Scan for the cell matching the given text and deliver its (X, Y) coordinate at center. 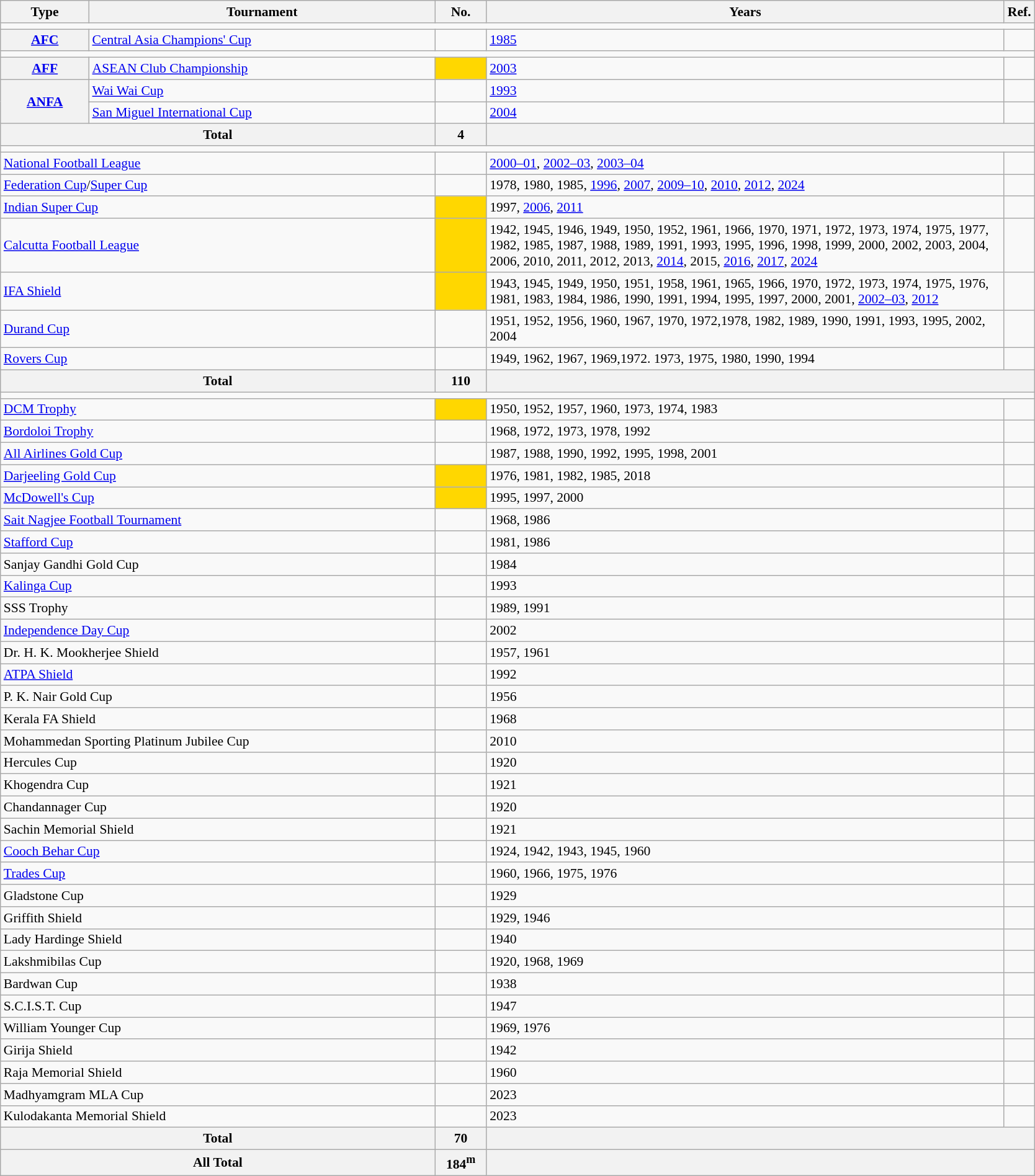
1947 (745, 1006)
Gladstone Cup (218, 896)
William Younger Cup (218, 1028)
DCM Trophy (218, 409)
1981, 1986 (745, 542)
1997, 2006, 2011 (745, 208)
1929 (745, 896)
1942 (745, 1051)
Central Asia Champions' Cup (262, 40)
Sanjay Gandhi Gold Cup (218, 564)
ANFA (45, 102)
1929, 1946 (745, 918)
Khogendra Cup (218, 785)
Dr. H. K. Mookherjee Shield (218, 653)
Chandannager Cup (218, 808)
AFC (45, 40)
Ref. (1019, 12)
1956 (745, 697)
Bardwan Cup (218, 984)
Stafford Cup (218, 542)
1968, 1986 (745, 520)
1976, 1981, 1982, 1985, 2018 (745, 476)
Sachin Memorial Shield (218, 829)
2010 (745, 741)
1938 (745, 984)
Bordoloi Trophy (218, 432)
S.C.I.S.T. Cup (218, 1006)
All Airlines Gold Cup (218, 454)
San Miguel International Cup (262, 113)
Girija Shield (218, 1051)
1951, 1952, 1956, 1960, 1967, 1970, 1972,1978, 1982, 1989, 1990, 1991, 1993, 1995, 2002, 2004 (745, 329)
McDowell's Cup (218, 498)
2000–01, 2002–03, 2003–04 (745, 163)
Hercules Cup (218, 763)
Kulodakanta Memorial Shield (218, 1116)
1985 (745, 40)
Federation Cup/Super Cup (218, 185)
4 (460, 135)
Lakshmibilas Cup (218, 962)
1969, 1976 (745, 1028)
Calcutta Football League (218, 246)
Tournament (262, 12)
2003 (745, 69)
2002 (745, 631)
1968, 1972, 1973, 1978, 1992 (745, 432)
Sait Nagjee Football Tournament (218, 520)
1989, 1991 (745, 608)
National Football League (218, 163)
1949, 1962, 1967, 1969,1972. 1973, 1975, 1980, 1990, 1994 (745, 359)
Griffith Shield (218, 918)
Years (745, 12)
Kerala FA Shield (218, 719)
184m (460, 1162)
No. (460, 12)
1995, 1997, 2000 (745, 498)
Cooch Behar Cup (218, 852)
1978, 1980, 1985, 1996, 2007, 2009–10, 2010, 2012, 2024 (745, 185)
1987, 1988, 1990, 1992, 1995, 1998, 2001 (745, 454)
P. K. Nair Gold Cup (218, 697)
Durand Cup (218, 329)
All Total (218, 1162)
1984 (745, 564)
1957, 1961 (745, 653)
SSS Trophy (218, 608)
1940 (745, 940)
110 (460, 381)
Wai Wai Cup (262, 91)
Trades Cup (218, 874)
ATPA Shield (218, 675)
Indian Super Cup (218, 208)
1960, 1966, 1975, 1976 (745, 874)
ASEAN Club Championship (262, 69)
Type (45, 12)
1992 (745, 675)
1960 (745, 1072)
1920, 1968, 1969 (745, 962)
Kalinga Cup (218, 586)
Rovers Cup (218, 359)
1950, 1952, 1957, 1960, 1973, 1974, 1983 (745, 409)
AFF (45, 69)
Lady Hardinge Shield (218, 940)
Darjeeling Gold Cup (218, 476)
2004 (745, 113)
Mohammedan Sporting Platinum Jubilee Cup (218, 741)
1924, 1942, 1943, 1945, 1960 (745, 852)
Independence Day Cup (218, 631)
70 (460, 1139)
Madhyamgram MLA Cup (218, 1095)
IFA Shield (218, 292)
Raja Memorial Shield (218, 1072)
1968 (745, 719)
